Identify which cell holds the provided text, then report its (X, Y) central coordinate. 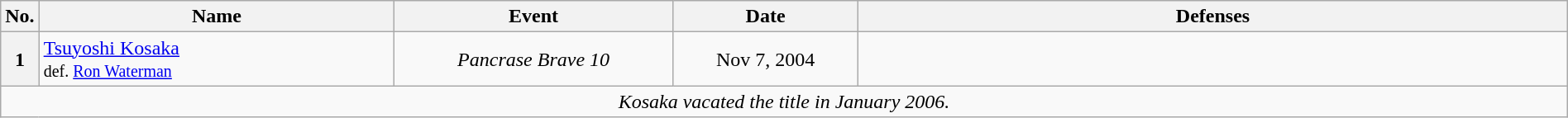
Nov 7, 2004 (765, 59)
Pancrase Brave 10 (534, 59)
Name (217, 17)
1 (20, 59)
Tsuyoshi Kosakadef. Ron Waterman (217, 59)
Date (765, 17)
Kosaka vacated the title in January 2006. (784, 101)
Event (534, 17)
No. (20, 17)
Defenses (1213, 17)
